Find where the given text appears and provide that cell's center as [x, y] coordinate. 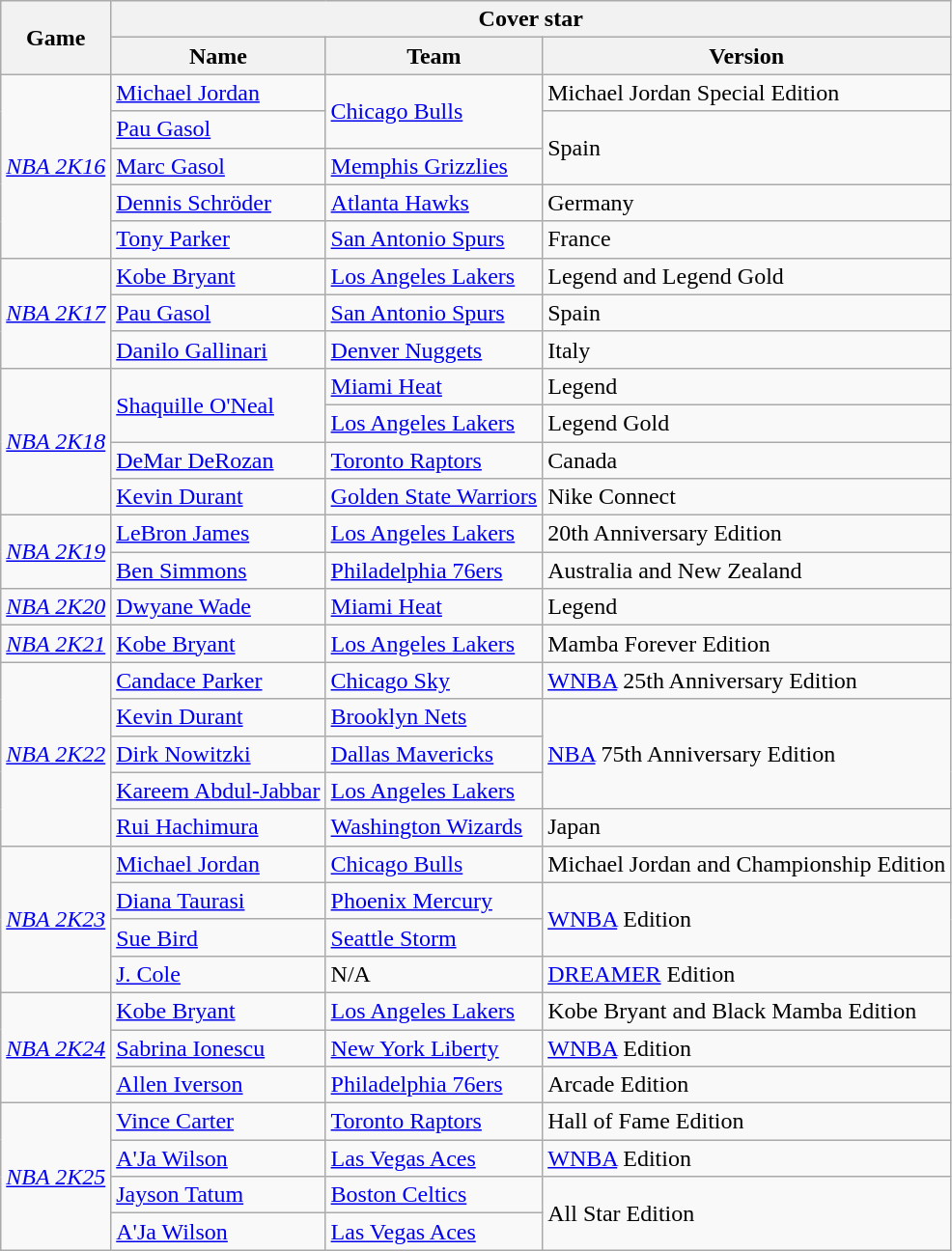
Memphis Grizzlies [434, 166]
20th Anniversary Edition [747, 534]
Vince Carter [218, 1122]
Shaquille O'Neal [218, 404]
Denver Nuggets [434, 349]
Marc Gasol [218, 166]
N/A [434, 974]
NBA 2K24 [56, 1047]
Tony Parker [218, 239]
NBA 2K17 [56, 313]
Legend and Legend Gold [747, 276]
Michael Jordan and Championship Edition [747, 864]
Team [434, 56]
Golden State Warriors [434, 497]
Legend Gold [747, 423]
Arcade Edition [747, 1085]
NBA 2K22 [56, 754]
Brooklyn Nets [434, 717]
Cover star [531, 19]
Sue Bird [218, 937]
Rui Hachimura [218, 827]
Seattle Storm [434, 937]
NBA 2K25 [56, 1177]
Mamba Forever Edition [747, 644]
Dwyane Wade [218, 607]
NBA 75th Anniversary Edition [747, 754]
NBA 2K18 [56, 441]
DREAMER Edition [747, 974]
Jayson Tatum [218, 1195]
Atlanta Hawks [434, 203]
Michael Jordan Special Edition [747, 93]
Canada [747, 460]
Australia and New Zealand [747, 570]
NBA 2K19 [56, 552]
Ben Simmons [218, 570]
Kobe Bryant and Black Mamba Edition [747, 1011]
WNBA 25th Anniversary Edition [747, 681]
Boston Celtics [434, 1195]
Dallas Mavericks [434, 754]
Japan [747, 827]
Allen Iverson [218, 1085]
Dirk Nowitzki [218, 754]
Nike Connect [747, 497]
Phoenix Mercury [434, 901]
J. Cole [218, 974]
DeMar DeRozan [218, 460]
NBA 2K20 [56, 607]
Italy [747, 349]
Dennis Schröder [218, 203]
NBA 2K21 [56, 644]
NBA 2K16 [56, 166]
Chicago Sky [434, 681]
Hall of Fame Edition [747, 1122]
NBA 2K23 [56, 919]
LeBron James [218, 534]
All Star Edition [747, 1213]
Washington Wizards [434, 827]
Germany [747, 203]
New York Liberty [434, 1047]
Candace Parker [218, 681]
Game [56, 38]
Diana Taurasi [218, 901]
Danilo Gallinari [218, 349]
Name [218, 56]
France [747, 239]
Kareem Abdul-Jabbar [218, 791]
Version [747, 56]
Sabrina Ionescu [218, 1047]
